Pinpoint the cell where the given text exists, returning its (X, Y) midpoint coordinate. 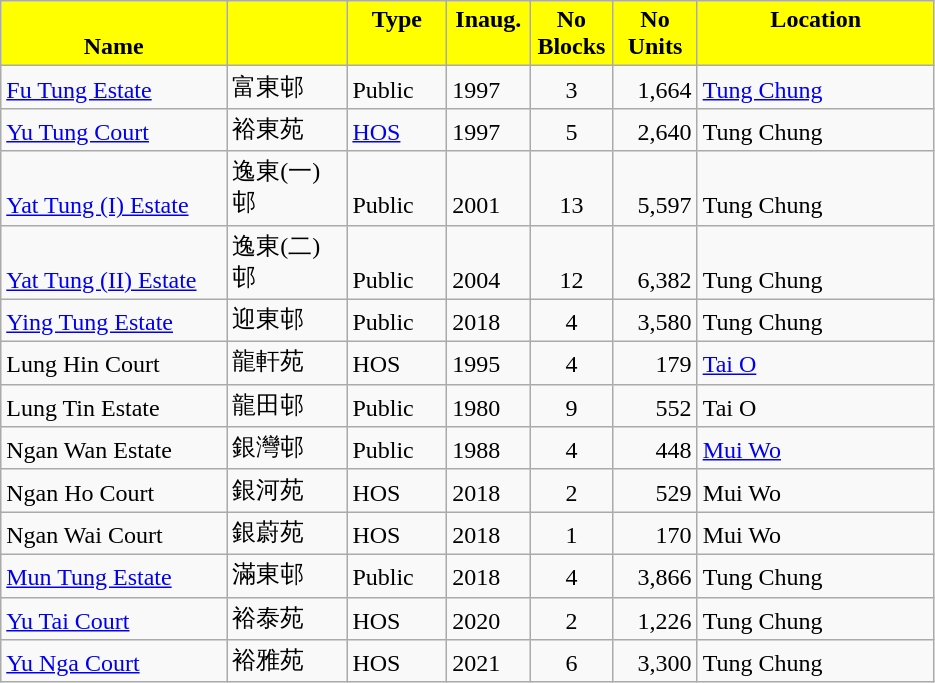
Yu Nga Court (114, 662)
2021 (488, 662)
Lung Hin Court (114, 364)
滿東邨 (287, 576)
銀灣邨 (287, 448)
龍田邨 (287, 406)
Ngan Wan Estate (114, 448)
2004 (488, 262)
Yat Tung (II) Estate (114, 262)
6,382 (655, 262)
Ngan Ho Court (114, 490)
170 (655, 534)
富東邨 (287, 88)
2001 (488, 188)
裕東苑 (287, 130)
Type (397, 34)
3 (572, 88)
5,597 (655, 188)
5 (572, 130)
Mun Tung Estate (114, 576)
2020 (488, 618)
No Units (655, 34)
銀河苑 (287, 490)
Yu Tai Court (114, 618)
迎東邨 (287, 320)
Yat Tung (I) Estate (114, 188)
No Blocks (572, 34)
逸東(一)邨 (287, 188)
Fu Tung Estate (114, 88)
3,300 (655, 662)
3,580 (655, 320)
1,226 (655, 618)
裕泰苑 (287, 618)
6 (572, 662)
3,866 (655, 576)
552 (655, 406)
1988 (488, 448)
Ngan Wai Court (114, 534)
Yu Tung Court (114, 130)
13 (572, 188)
Name (114, 34)
1 (572, 534)
1980 (488, 406)
逸東(二)邨 (287, 262)
Location (816, 34)
Lung Tin Estate (114, 406)
龍軒苑 (287, 364)
Inaug. (488, 34)
裕雅苑 (287, 662)
12 (572, 262)
銀蔚苑 (287, 534)
529 (655, 490)
1,664 (655, 88)
448 (655, 448)
179 (655, 364)
9 (572, 406)
1995 (488, 364)
2,640 (655, 130)
Ying Tung Estate (114, 320)
